Capture the cell that displays the provided text and extract its (x, y) central coordinate. 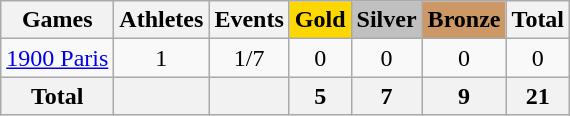
5 (320, 96)
1/7 (249, 58)
1900 Paris (58, 58)
Bronze (464, 20)
7 (386, 96)
Silver (386, 20)
Events (249, 20)
Gold (320, 20)
9 (464, 96)
1 (162, 58)
Games (58, 20)
Athletes (162, 20)
21 (538, 96)
